Search for the cell housing the specified text and yield its [X, Y] center coordinate. 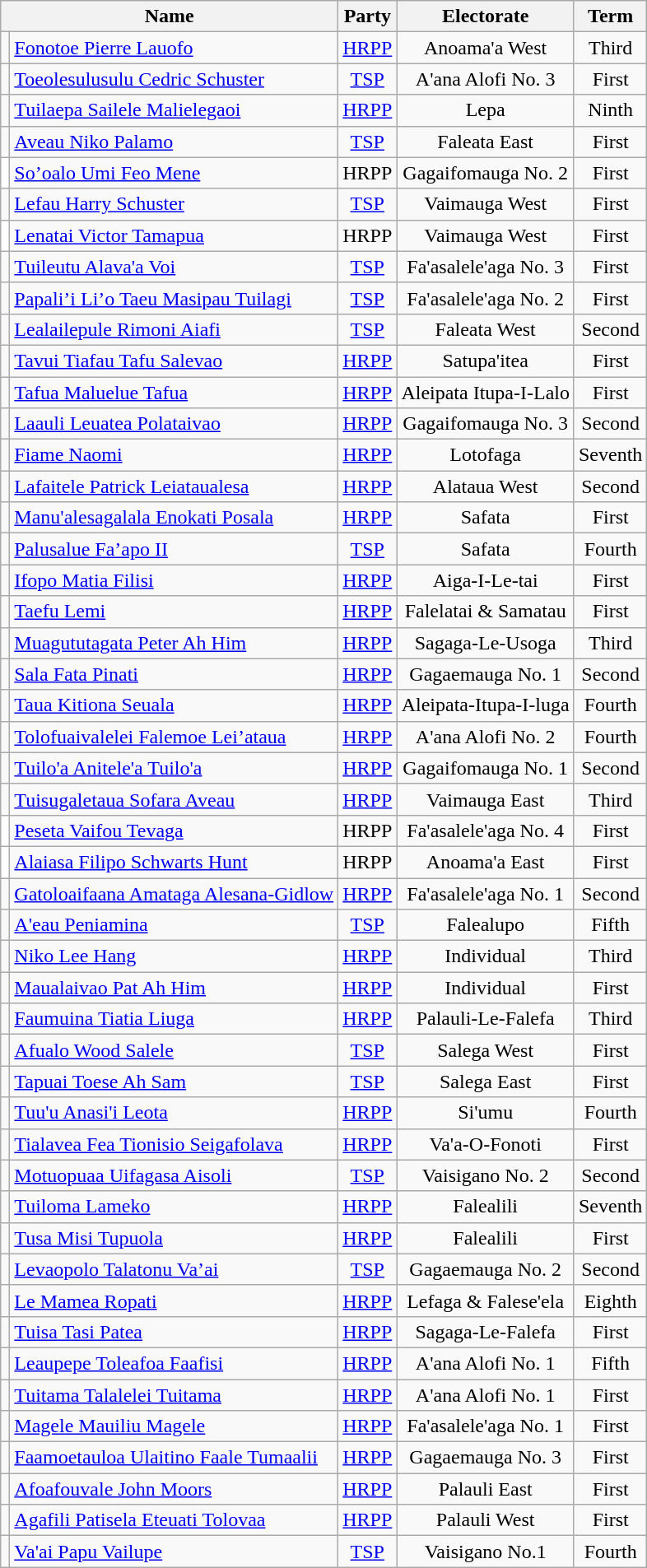
Si'umu [486, 1113]
Vaimauga East [486, 799]
Vaisigano No. 2 [486, 1175]
Tuisugaletaua Sofara Aveau [175, 799]
Leaupepe Toleafoa Faafisi [175, 1363]
Name [170, 16]
Faleata East [486, 142]
Manu'alesagalala Enokati Posala [175, 518]
Aleipata-Itupa-I-luga [486, 705]
Electorate [486, 16]
Muagututagata Peter Ah Him [175, 643]
Anoama'a East [486, 862]
Gagaifomauga No. 3 [486, 424]
Fa'asalele'aga No. 4 [486, 831]
Palauli-Le-Falefa [486, 1019]
Va'ai Papu Vailupe [175, 1552]
Lefau Harry Schuster [175, 204]
Tavui Tiafau Tafu Salevao [175, 361]
Va'a-O-Fonoti [486, 1144]
Fa'asalele'aga No. 3 [486, 267]
Tusa Misi Tupuola [175, 1238]
Gagaemauga No. 3 [486, 1458]
Satupa'itea [486, 361]
Laauli Leuatea Polataivao [175, 424]
Sagaga-Le-Usoga [486, 643]
Alataua West [486, 486]
Fa'asalele'aga No. 2 [486, 298]
Fonotoe Pierre Lauofo [175, 48]
Alaiasa Filipo Schwarts Hunt [175, 862]
Salega West [486, 1050]
Toeolesulusulu Cedric Schuster [175, 79]
Tuiloma Lameko [175, 1207]
Sala Fata Pinati [175, 674]
Tafua Maluelue Tafua [175, 393]
A'eau Peniamina [175, 925]
Aveau Niko Palamo [175, 142]
Tuilo'a Anitele'a Tuilo'a [175, 768]
Gagaemauga No. 2 [486, 1269]
Tuu'u Anasi'i Leota [175, 1113]
Afoafouvale John Moors [175, 1489]
Afualo Wood Salele [175, 1050]
Palauli East [486, 1489]
Lenatai Victor Tamapua [175, 235]
Taefu Lemi [175, 612]
Gagaifomauga No. 1 [486, 768]
Tuitama Talalelei Tuitama [175, 1395]
Gagaemauga No. 1 [486, 674]
Term [610, 16]
Agafili Patisela Eteuati Tolovaa [175, 1520]
A'ana Alofi No. 2 [486, 737]
Lafaitele Patrick Leiataualesa [175, 486]
Vaisigano No.1 [486, 1552]
Fiame Naomi [175, 455]
Gatoloaifaana Amataga Alesana-Gidlow [175, 893]
Magele Mauiliu Magele [175, 1426]
Maualaivao Pat Ah Him [175, 988]
Aiga-I-Le-tai [486, 580]
Lepa [486, 110]
Party [367, 16]
Tolofuaivalelei Falemoe Lei’ataua [175, 737]
Falelatai & Samatau [486, 612]
Tuisa Tasi Patea [175, 1332]
Anoama'a West [486, 48]
Tuileutu Alava'a Voi [175, 267]
Lefaga & Falese'ela [486, 1300]
Faamoetauloa Ulaitino Faale Tumaalii [175, 1458]
Motuopuaa Uifagasa Aisoli [175, 1175]
Faleata West [486, 329]
Le Mamea Ropati [175, 1300]
So’oalo Umi Feo Mene [175, 173]
Faumuina Tiatia Liuga [175, 1019]
Gagaifomauga No. 2 [486, 173]
Palusalue Fa’apo II [175, 549]
A'ana Alofi No. 3 [486, 79]
Tialavea Fea Tionisio Seigafolava [175, 1144]
Ninth [610, 110]
Eighth [610, 1300]
Papali’i Li’o Taeu Masipau Tuilagi [175, 298]
Ifopo Matia Filisi [175, 580]
Lotofaga [486, 455]
Palauli West [486, 1520]
Sagaga-Le-Falefa [486, 1332]
Lealailepule Rimoni Aiafi [175, 329]
Niko Lee Hang [175, 956]
Tuilaepa Sailele Malielegaoi [175, 110]
Falealupo [486, 925]
Taua Kitiona Seuala [175, 705]
Levaopolo Talatonu Va’ai [175, 1269]
Peseta Vaifou Tevaga [175, 831]
Tapuai Toese Ah Sam [175, 1082]
Salega East [486, 1082]
Aleipata Itupa-I-Lalo [486, 393]
